Capture the cell that displays the provided text and extract its (x, y) central coordinate. 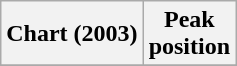
Chart (2003) (72, 34)
Peakposition (189, 34)
